Search for the cell housing the specified text and yield its (X, Y) center coordinate. 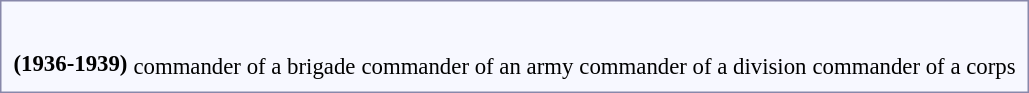
commander of a corps (914, 52)
commander of a division (693, 52)
commander of an army (468, 52)
(1936-1939) (70, 50)
commander of a brigade (244, 52)
